Detect which cell encompasses the target text, then output its (X, Y) center coordinate. 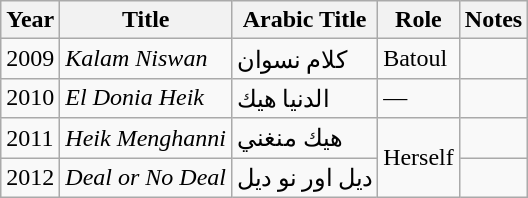
الدنيا هيك (305, 98)
Year (30, 20)
2012 (30, 178)
Notes (493, 20)
El Donia Heik (146, 98)
Deal or No Deal (146, 178)
هيك منغني (305, 138)
Role (419, 20)
Kalam Niswan (146, 59)
2011 (30, 138)
2010 (30, 98)
— (419, 98)
Title (146, 20)
كلام نسوان (305, 59)
Batoul (419, 59)
Herself (419, 158)
2009 (30, 59)
Heik Menghanni (146, 138)
ديل اور نو ديل (305, 178)
Arabic Title (305, 20)
